Capture the cell that displays the provided text and extract its (X, Y) central coordinate. 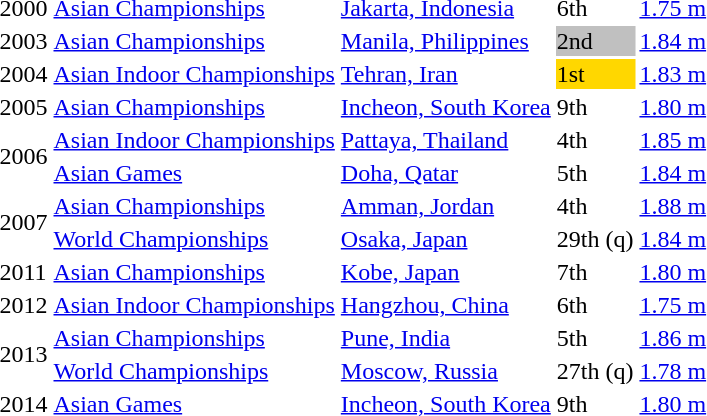
Doha, Qatar (446, 173)
Moscow, Russia (446, 371)
7th (595, 272)
Manila, Philippines (446, 41)
6th (595, 305)
2nd (595, 41)
Tehran, Iran (446, 74)
Incheon, South Korea (446, 107)
27th (q) (595, 371)
Amman, Jordan (446, 206)
Hangzhou, China (446, 305)
Osaka, Japan (446, 239)
29th (q) (595, 239)
9th (595, 107)
Pattaya, Thailand (446, 140)
Asian Games (194, 173)
Pune, India (446, 338)
1st (595, 74)
Kobe, Japan (446, 272)
